Extract the [x, y] coordinate from the center of the cell holding the provided text.  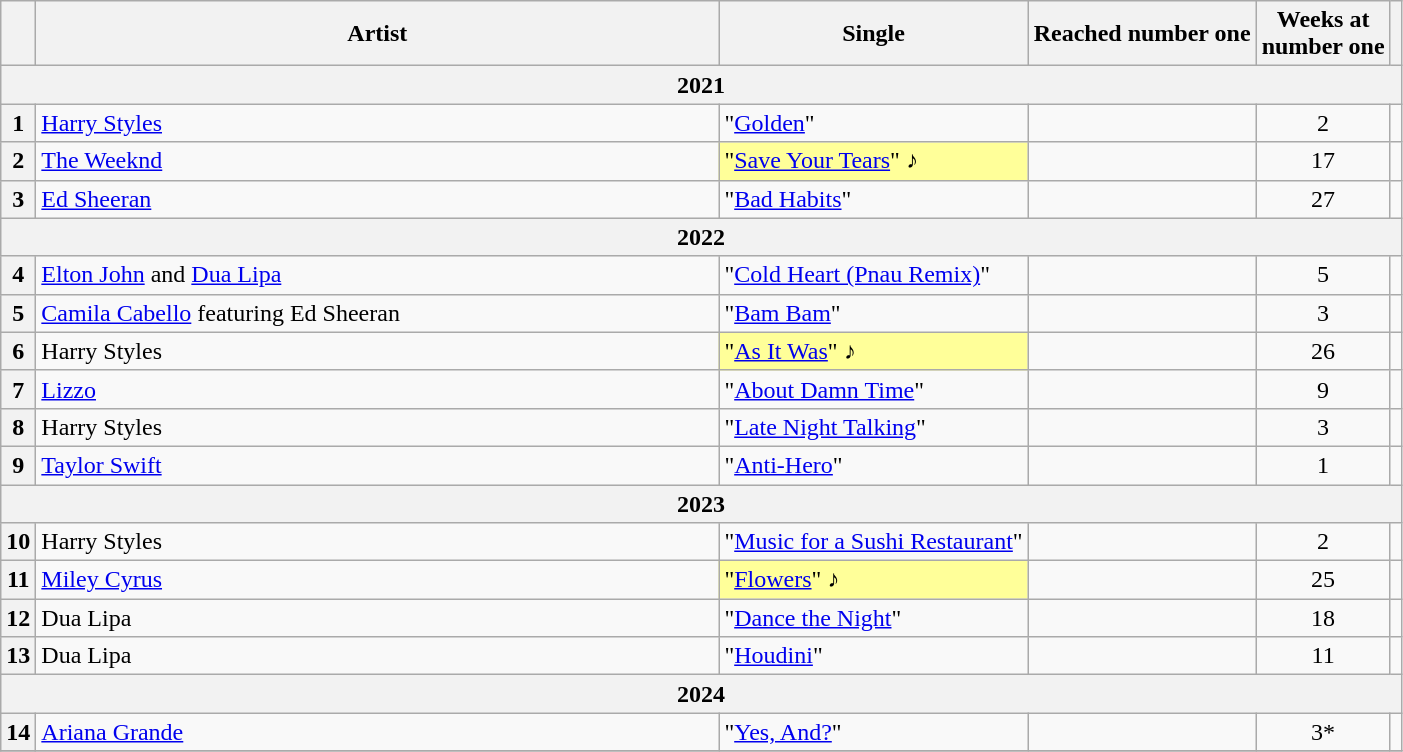
Elton John and Dua Lipa [378, 275]
"Save Your Tears" ♪ [874, 161]
14 [18, 732]
7 [18, 389]
12 [18, 618]
27 [1323, 199]
Reached number one [1142, 34]
"Flowers" ♪ [874, 580]
Artist [378, 34]
The Weeknd [378, 161]
"Golden" [874, 123]
Lizzo [378, 389]
"As It Was" ♪ [874, 351]
4 [18, 275]
"About Damn Time" [874, 389]
"Late Night Talking" [874, 427]
2024 [701, 694]
2022 [701, 237]
Weeks atnumber one [1323, 34]
2023 [701, 503]
26 [1323, 351]
"Yes, And?" [874, 732]
8 [18, 427]
"Dance the Night" [874, 618]
25 [1323, 580]
Ariana Grande [378, 732]
10 [18, 542]
Miley Cyrus [378, 580]
"Anti-Hero" [874, 465]
Ed Sheeran [378, 199]
"Bad Habits" [874, 199]
17 [1323, 161]
Taylor Swift [378, 465]
Camila Cabello featuring Ed Sheeran [378, 313]
"Cold Heart (Pnau Remix)" [874, 275]
6 [18, 351]
"Bam Bam" [874, 313]
3* [1323, 732]
2021 [701, 85]
"Houdini" [874, 656]
Single [874, 34]
"Music for a Sushi Restaurant" [874, 542]
13 [18, 656]
18 [1323, 618]
